Search for the cell housing the specified text and yield its [x, y] center coordinate. 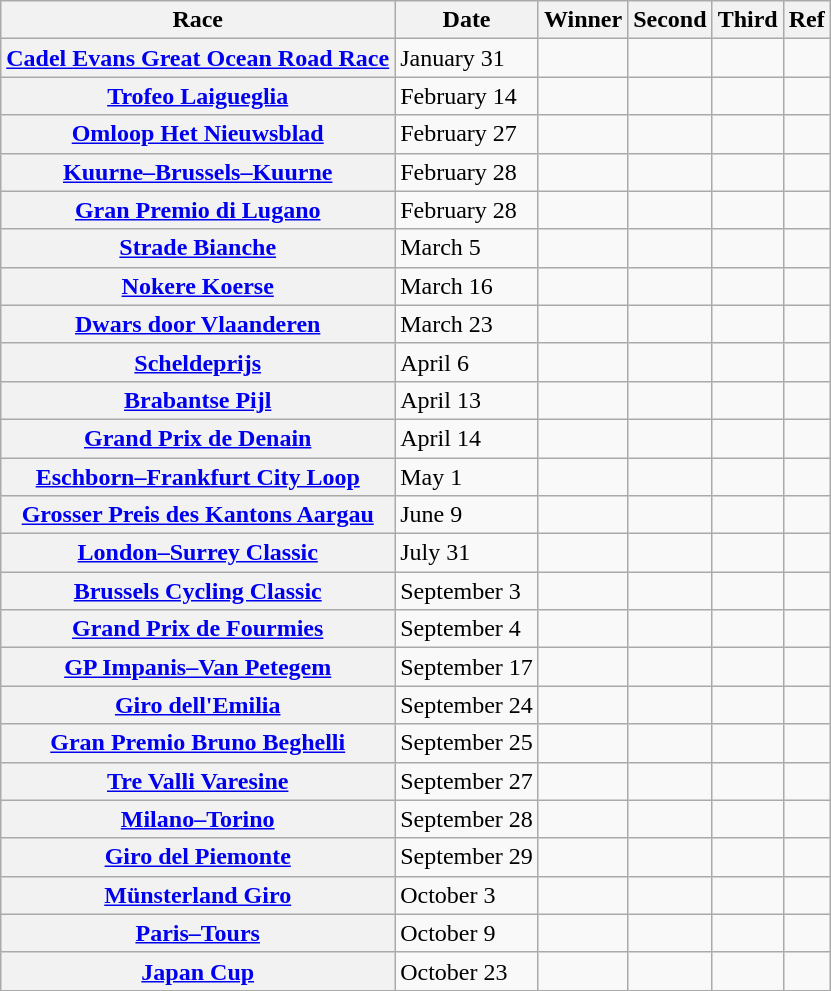
Tre Valli Varesine [198, 781]
Giro del Piemonte [198, 857]
September 4 [467, 629]
Münsterland Giro [198, 895]
October 23 [467, 971]
Scheldeprijs [198, 362]
March 5 [467, 248]
Strade Bianche [198, 248]
September 17 [467, 667]
Eschborn–Frankfurt City Loop [198, 477]
April 13 [467, 400]
Race [198, 20]
September 27 [467, 781]
Third [748, 20]
Paris–Tours [198, 933]
Grosser Preis des Kantons Aargau [198, 515]
Gran Premio di Lugano [198, 210]
Second [670, 20]
Omloop Het Nieuwsblad [198, 134]
Giro dell'Emilia [198, 705]
London–Surrey Classic [198, 553]
September 24 [467, 705]
September 3 [467, 591]
Date [467, 20]
March 23 [467, 324]
February 14 [467, 96]
May 1 [467, 477]
Nokere Koerse [198, 286]
Dwars door Vlaanderen [198, 324]
Winner [582, 20]
April 6 [467, 362]
Milano–Torino [198, 819]
September 28 [467, 819]
March 16 [467, 286]
Ref [806, 20]
February 27 [467, 134]
April 14 [467, 438]
GP Impanis–Van Petegem [198, 667]
Brabantse Pijl [198, 400]
Trofeo Laigueglia [198, 96]
Cadel Evans Great Ocean Road Race [198, 58]
October 9 [467, 933]
January 31 [467, 58]
September 29 [467, 857]
Gran Premio Bruno Beghelli [198, 743]
Brussels Cycling Classic [198, 591]
September 25 [467, 743]
Grand Prix de Denain [198, 438]
Japan Cup [198, 971]
July 31 [467, 553]
June 9 [467, 515]
October 3 [467, 895]
Grand Prix de Fourmies [198, 629]
Kuurne–Brussels–Kuurne [198, 172]
